For the text-containing cell, return its midpoint in (x, y) coordinate format. 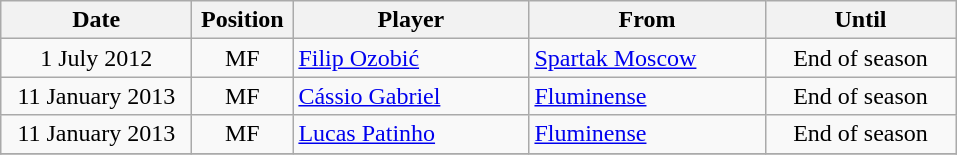
Spartak Moscow (647, 58)
Lucas Patinho (411, 134)
Player (411, 20)
Date (96, 20)
Position (242, 20)
Filip Ozobić (411, 58)
From (647, 20)
1 July 2012 (96, 58)
Cássio Gabriel (411, 96)
Until (860, 20)
